Pinpoint the cell where the given text exists, returning its (x, y) midpoint coordinate. 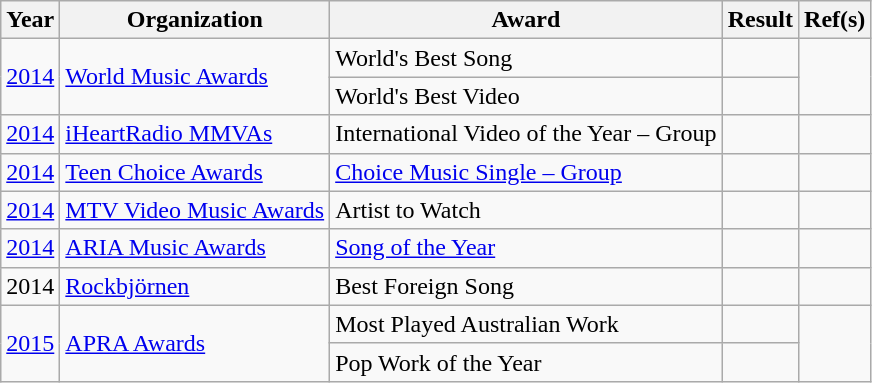
Song of the Year (526, 248)
APRA Awards (195, 343)
International Video of the Year – Group (526, 134)
Best Foreign Song (526, 286)
Choice Music Single – Group (526, 172)
Teen Choice Awards (195, 172)
ARIA Music Awards (195, 248)
Year (30, 20)
World Music Awards (195, 77)
Award (526, 20)
Artist to Watch (526, 210)
2015 (30, 343)
Pop Work of the Year (526, 362)
World's Best Song (526, 58)
Most Played Australian Work (526, 324)
World's Best Video (526, 96)
MTV Video Music Awards (195, 210)
Result (760, 20)
Organization (195, 20)
Rockbjörnen (195, 286)
iHeartRadio MMVAs (195, 134)
Ref(s) (835, 20)
